Identify which cell holds the provided text, then report its [x, y] central coordinate. 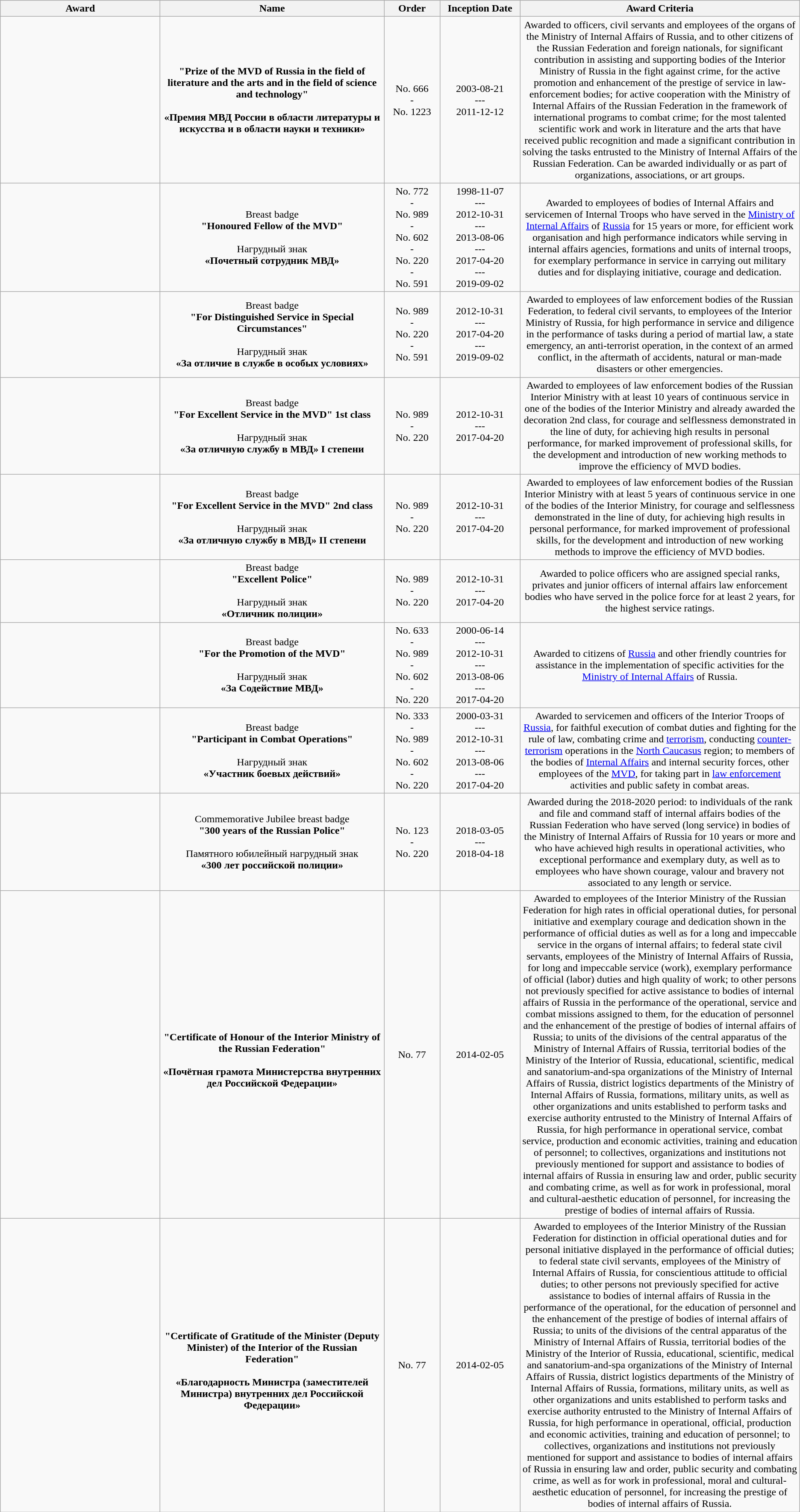
2012-10-31---2017-04-20---2019-09-02 [480, 334]
No. 123-No. 220 [412, 842]
Breast badge"For Distinguished Service in Special Circumstances"Нагрудный знак«За отличие в службе в особых условиях» [272, 334]
2003-08-21---2011-12-12 [480, 100]
1998-11-07---2012-10-31---2013-08-06---2017-04-20---2019-09-02 [480, 237]
Name [272, 9]
Award [80, 9]
No. 772-No. 989-No. 602-No. 220-No. 591 [412, 237]
Breast badge"For the Promotion of the MVD"Нагрудный знак«За Содействие МВД» [272, 665]
"Certificate of Honour of the Interior Ministry of the Russian Federation"«Почётная грамота Министерства внутренних дел Российской Федерации» [272, 1054]
No. 633-No. 989-No. 602-No. 220 [412, 665]
Breast badge"For Excellent Service in the MVD" 2nd classНагрудный знак«За отличную службу в МВД» II степени [272, 517]
Breast badge"Honoured Fellow of the MVD"Нагрудный знак«Почетный сотрудник МВД» [272, 237]
No. 989-No. 220-No. 591 [412, 334]
Breast badge"Participant in Combat Operations"Нагрудный знак«Участник боевых действий» [272, 750]
Award Criteria [660, 9]
2000-03-31---2012-10-31---2013-08-06---2017-04-20 [480, 750]
No. 333-No. 989-No. 602-No. 220 [412, 750]
No. 666-No. 1223 [412, 100]
Breast badge"Excellent Police"Нагрудный знак«Отличник полиции» [272, 591]
2018-03-05---2018-04-18 [480, 842]
Commemorative Jubilee breast badge"300 years of the Russian Police"Памятного юбилейный нагрудный знак«300 лет российской полиции» [272, 842]
2000-06-14---2012-10-31---2013-08-06---2017-04-20 [480, 665]
Breast badge"For Excellent Service in the MVD" 1st classНагрудный знак«За отличную службу в МВД» I степени [272, 426]
Inception Date [480, 9]
Order [412, 9]
